Capture the cell that displays the provided text and extract its (x, y) central coordinate. 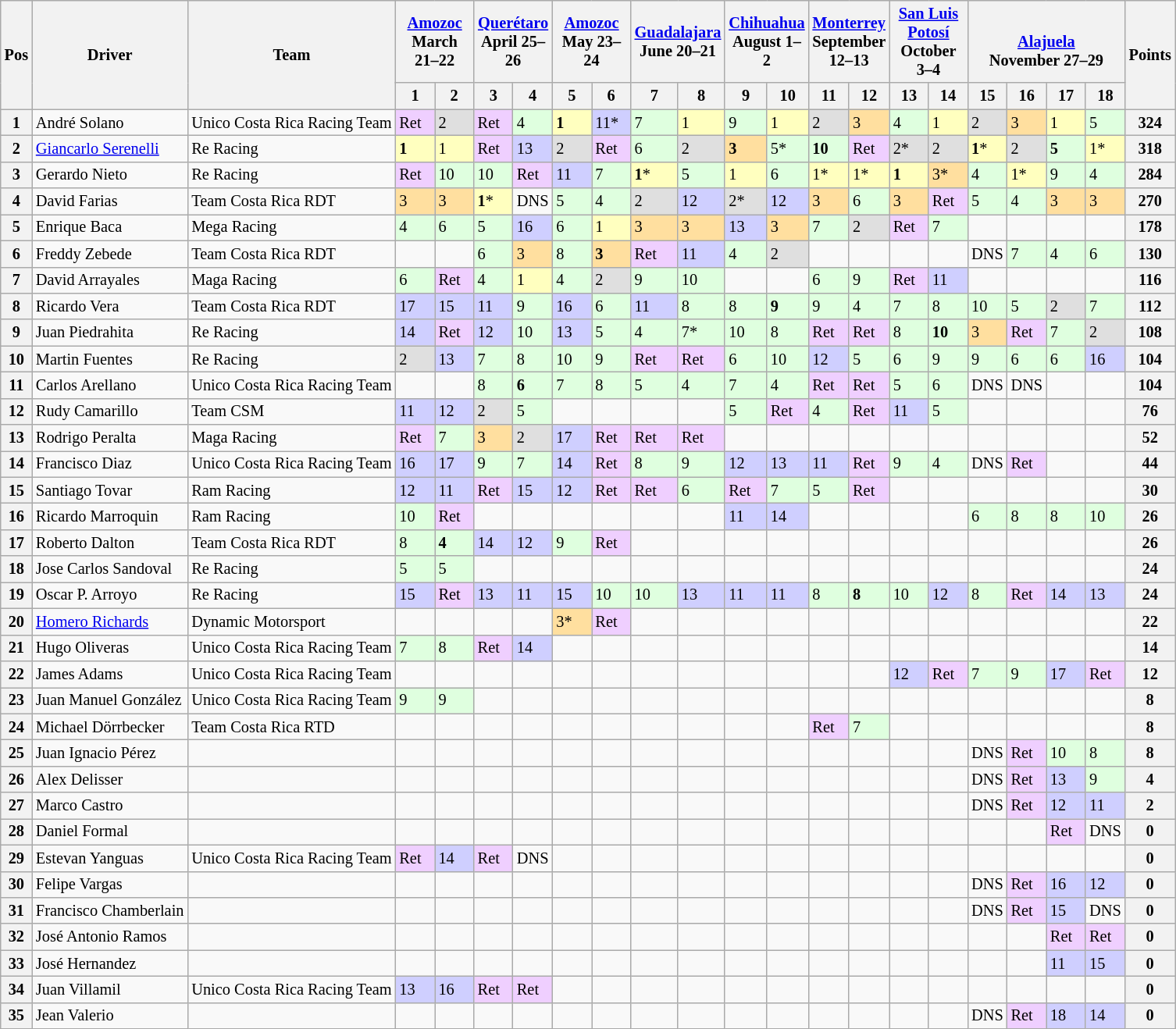
34 (16, 989)
318 (1150, 148)
7* (701, 333)
Juan Manuel González (109, 700)
André Solano (109, 123)
Juan Villamil (109, 989)
Team Costa Rica RTD (291, 727)
21 (16, 648)
Oscar P. Arroyo (109, 595)
Gerardo Nieto (109, 175)
Daniel Formal (109, 831)
130 (1150, 254)
Giancarlo Serenelli (109, 148)
MonterreySeptember 12–13 (850, 41)
27 (16, 806)
Santiago Tovar (109, 490)
Hugo Oliveras (109, 648)
33 (16, 963)
284 (1150, 175)
112 (1150, 306)
Marco Castro (109, 806)
Alex Delisser (109, 779)
ChihuahuaAugust 1–2 (767, 41)
GuadalajaraJune 20–21 (678, 41)
Francisco Diaz (109, 464)
23 (16, 700)
QuerétaroApril 25–26 (514, 41)
David Arrayales (109, 280)
Rodrigo Peralta (109, 438)
Carlos Arellano (109, 385)
José Hernandez (109, 963)
5* (788, 148)
San Luis PotosíOctober 3–4 (928, 41)
Felipe Vargas (109, 885)
Rudy Camarillo (109, 411)
44 (1150, 464)
116 (1150, 280)
Mega Racing (291, 227)
Homero Richards (109, 621)
José Antonio Ramos (109, 937)
Ricardo Marroquin (109, 516)
270 (1150, 201)
Roberto Dalton (109, 543)
Team (291, 55)
James Adams (109, 674)
AmozocMarch 21–22 (434, 41)
25 (16, 753)
19 (16, 595)
AlajuelaNovember 27–29 (1046, 41)
Freddy Zebede (109, 254)
20 (16, 621)
Juan Piedrahita (109, 333)
Enrique Baca (109, 227)
11* (611, 123)
Team CSM (291, 411)
Francisco Chamberlain (109, 910)
Ricardo Vera (109, 306)
Jose Carlos Sandoval (109, 569)
Martin Fuentes (109, 359)
29 (16, 858)
32 (16, 937)
31 (16, 910)
76 (1150, 411)
Points (1150, 55)
324 (1150, 123)
Jean Valerio (109, 1016)
Michael Dörrbecker (109, 727)
52 (1150, 438)
Juan Ignacio Pérez (109, 753)
David Farias (109, 201)
108 (1150, 333)
178 (1150, 227)
35 (16, 1016)
28 (16, 831)
AmozocMay 23–24 (591, 41)
Pos (16, 55)
Estevan Yanguas (109, 858)
Dynamic Motorsport (291, 621)
Driver (109, 55)
